Scan for the cell matching the given text and deliver its [x, y] coordinate at center. 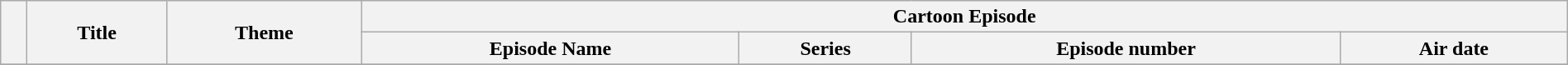
Episode number [1126, 48]
Air date [1454, 48]
Theme [265, 32]
Episode Name [551, 48]
Title [98, 32]
Series [825, 48]
Cartoon Episode [964, 17]
